Detect which cell encompasses the target text, then output its (X, Y) center coordinate. 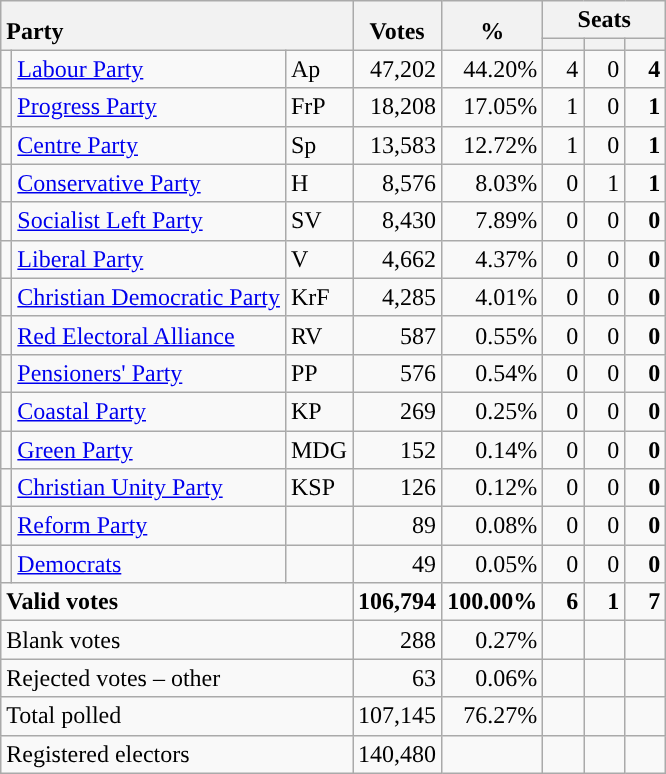
63 (398, 678)
8,576 (398, 183)
Valid votes (177, 602)
Green Party (149, 449)
0.12% (492, 488)
17.05% (492, 107)
Party (177, 26)
4,285 (398, 297)
0.06% (492, 678)
6 (564, 602)
47,202 (398, 69)
Sp (318, 145)
44.20% (492, 69)
Red Electoral Alliance (149, 335)
Liberal Party (149, 259)
49 (398, 564)
4.37% (492, 259)
Ap (318, 69)
Socialist Left Party (149, 221)
SV (318, 221)
Progress Party (149, 107)
4.01% (492, 297)
7 (646, 602)
576 (398, 373)
0.14% (492, 449)
MDG (318, 449)
V (318, 259)
288 (398, 640)
Coastal Party (149, 411)
18,208 (398, 107)
H (318, 183)
8.03% (492, 183)
587 (398, 335)
152 (398, 449)
Pensioners' Party (149, 373)
PP (318, 373)
Labour Party (149, 69)
Centre Party (149, 145)
Blank votes (177, 640)
107,145 (398, 716)
0.25% (492, 411)
0.54% (492, 373)
KrF (318, 297)
12.72% (492, 145)
Democrats (149, 564)
89 (398, 526)
140,480 (398, 754)
0.55% (492, 335)
% (492, 26)
Christian Unity Party (149, 488)
Registered electors (177, 754)
0.08% (492, 526)
4,662 (398, 259)
13,583 (398, 145)
126 (398, 488)
0.05% (492, 564)
Reform Party (149, 526)
Total polled (177, 716)
76.27% (492, 716)
106,794 (398, 602)
Conservative Party (149, 183)
Rejected votes – other (177, 678)
Votes (398, 26)
RV (318, 335)
7.89% (492, 221)
Christian Democratic Party (149, 297)
8,430 (398, 221)
100.00% (492, 602)
KP (318, 411)
KSP (318, 488)
FrP (318, 107)
269 (398, 411)
Seats (604, 20)
0.27% (492, 640)
